Extract the [x, y] coordinate from the center of the cell holding the provided text.  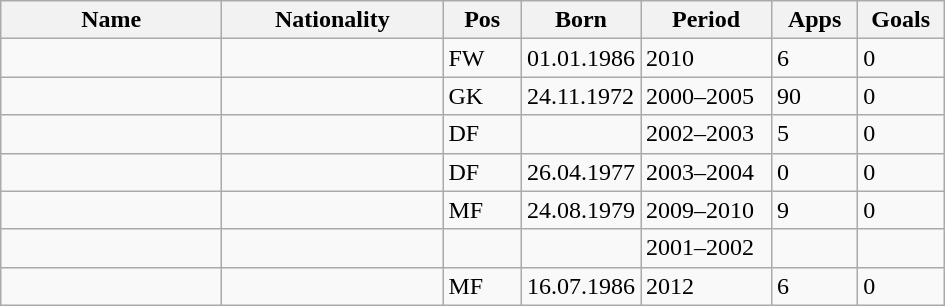
2010 [706, 58]
9 [815, 210]
24.08.1979 [580, 210]
16.07.1986 [580, 286]
Apps [815, 20]
GK [482, 96]
Period [706, 20]
2003–2004 [706, 172]
01.01.1986 [580, 58]
FW [482, 58]
2000–2005 [706, 96]
Name [112, 20]
Pos [482, 20]
2001–2002 [706, 248]
Born [580, 20]
24.11.1972 [580, 96]
2012 [706, 286]
5 [815, 134]
90 [815, 96]
Nationality [332, 20]
26.04.1977 [580, 172]
Goals [901, 20]
2002–2003 [706, 134]
2009–2010 [706, 210]
